Return [X, Y] of the center of cell containing provided text 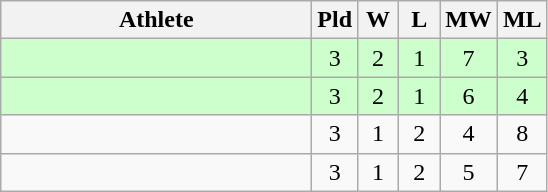
W [378, 20]
ML [522, 20]
6 [469, 96]
Athlete [156, 20]
5 [469, 172]
MW [469, 20]
8 [522, 134]
Pld [335, 20]
L [420, 20]
